Locate the cell with the specified text and output its [x, y] center coordinate. 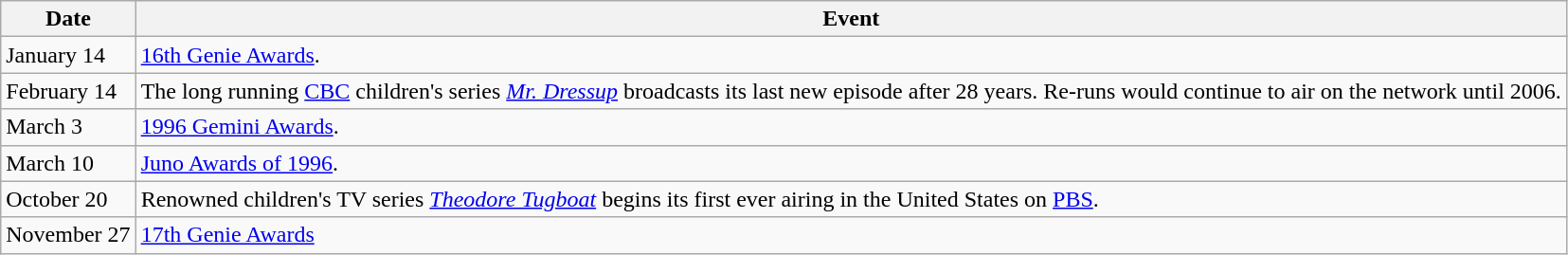
February 14 [68, 91]
Date [68, 19]
Juno Awards of 1996. [851, 163]
March 3 [68, 127]
January 14 [68, 55]
1996 Gemini Awards. [851, 127]
Renowned children's TV series Theodore Tugboat begins its first ever airing in the United States on PBS. [851, 199]
October 20 [68, 199]
March 10 [68, 163]
November 27 [68, 235]
17th Genie Awards [851, 235]
Event [851, 19]
16th Genie Awards. [851, 55]
